Extract the [X, Y] coordinate from the center of the cell holding the provided text.  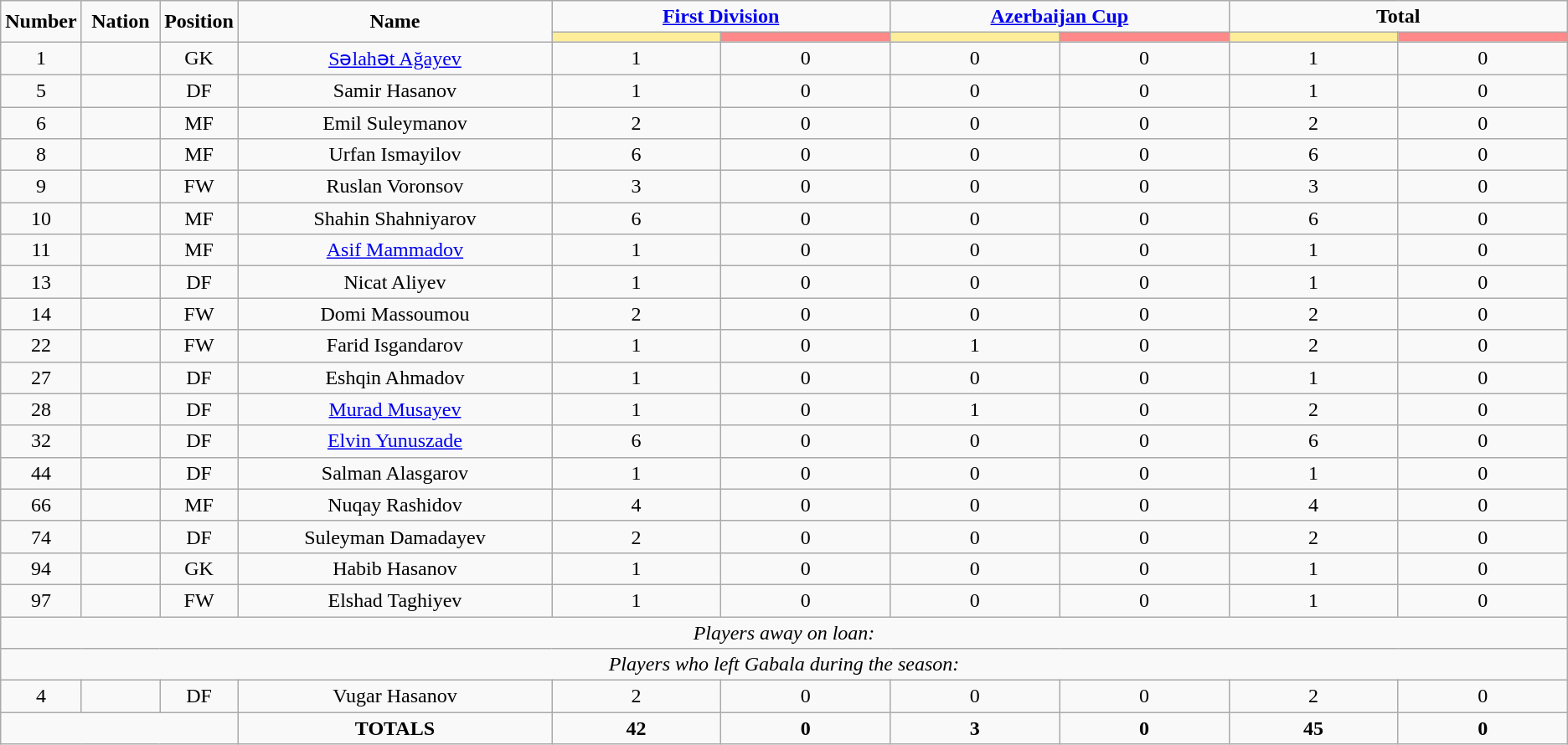
13 [41, 282]
44 [41, 473]
Position [199, 22]
10 [41, 218]
Number [41, 22]
74 [41, 537]
Ruslan Voronsov [395, 187]
94 [41, 568]
Players away on loan: [784, 632]
Azerbaijan Cup [1060, 17]
9 [41, 187]
Samir Hasanov [395, 90]
First Division [720, 17]
28 [41, 409]
Players who left Gabala during the season: [784, 665]
32 [41, 441]
Shahin Shahniyarov [395, 218]
Murad Musayev [395, 409]
27 [41, 378]
8 [41, 155]
66 [41, 505]
Vugar Hasanov [395, 696]
Emil Suleymanov [395, 123]
97 [41, 600]
Domi Massoumou [395, 314]
Səlahət Ağayev [395, 59]
Total [1398, 17]
45 [1313, 728]
Elvin Yunuszade [395, 441]
Nation [121, 22]
11 [41, 250]
Name [395, 22]
Nuqay Rashidov [395, 505]
5 [41, 90]
Salman Alasgarov [395, 473]
Habib Hasanov [395, 568]
Suleyman Damadayev [395, 537]
Elshad Taghiyev [395, 600]
Eshqin Ahmadov [395, 378]
Farid Isgandarov [395, 346]
14 [41, 314]
TOTALS [395, 728]
Asif Mammadov [395, 250]
22 [41, 346]
42 [636, 728]
Urfan Ismayilov [395, 155]
Nicat Aliyev [395, 282]
